Locate the cell with the specified text and output its (X, Y) center coordinate. 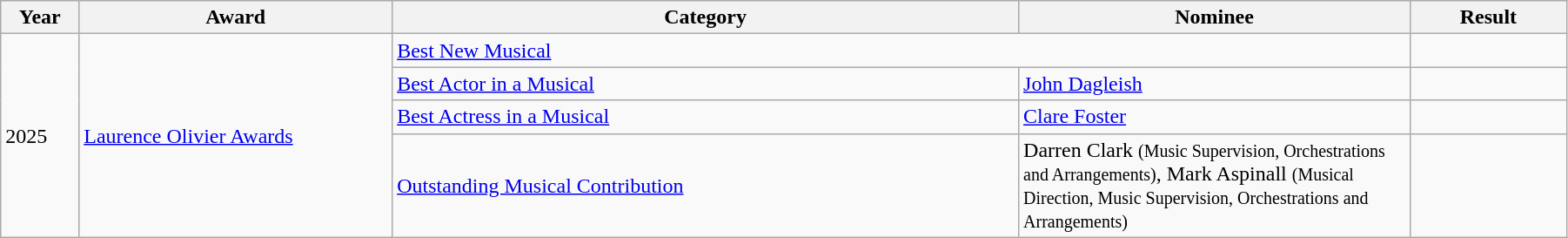
John Dagleish (1215, 84)
Best New Musical (901, 51)
2025 (40, 136)
Laurence Olivier Awards (236, 136)
Best Actor in a Musical (706, 84)
Clare Foster (1215, 117)
Nominee (1215, 17)
Result (1488, 17)
Year (40, 17)
Best Actress in a Musical (706, 117)
Award (236, 17)
Category (706, 17)
Outstanding Musical Contribution (706, 185)
